Search for the cell housing the specified text and yield its [X, Y] center coordinate. 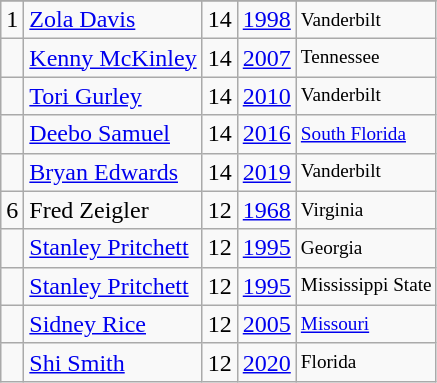
Fred Zeigler [113, 210]
Shi Smith [113, 362]
2019 [266, 172]
Bryan Edwards [113, 172]
Georgia [366, 248]
Tori Gurley [113, 96]
Tennessee [366, 58]
1998 [266, 20]
Sidney Rice [113, 324]
2005 [266, 324]
Deebo Samuel [113, 134]
Mississippi State [366, 286]
Virginia [366, 210]
South Florida [366, 134]
Florida [366, 362]
2010 [266, 96]
6 [12, 210]
Missouri [366, 324]
2007 [266, 58]
2016 [266, 134]
Zola Davis [113, 20]
Kenny McKinley [113, 58]
2020 [266, 362]
1 [12, 20]
1968 [266, 210]
